Extract the (X, Y) coordinate from the center of the cell holding the provided text.  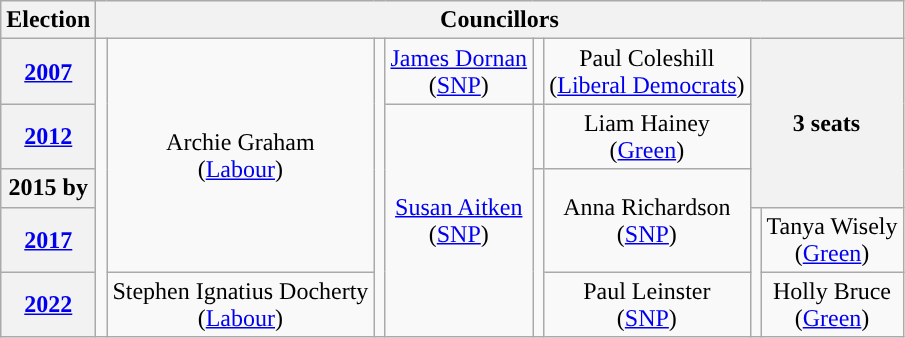
Archie Graham(Labour) (240, 156)
Stephen Ignatius Docherty(Labour) (240, 304)
Paul Leinster(SNP) (647, 304)
Susan Aitken(SNP) (459, 220)
Tanya Wisely(Green) (832, 240)
Paul Coleshill(Liberal Democrats) (647, 72)
2007 (48, 72)
2012 (48, 136)
Anna Richardson(SNP) (647, 220)
2015 by (48, 188)
3 seats (826, 123)
Holly Bruce(Green) (832, 304)
Liam Hainey(Green) (647, 136)
2022 (48, 304)
James Dornan(SNP) (459, 72)
Election (48, 20)
Councillors (500, 20)
2017 (48, 240)
